Output the [x, y] coordinate of the center of the cell containing the given text.  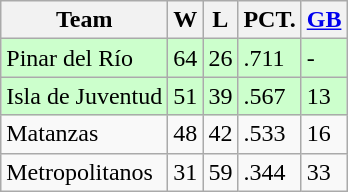
16 [324, 134]
26 [220, 58]
.344 [270, 172]
42 [220, 134]
Team [84, 20]
39 [220, 96]
Isla de Juventud [84, 96]
64 [186, 58]
GB [324, 20]
31 [186, 172]
L [220, 20]
13 [324, 96]
Pinar del Río [84, 58]
W [186, 20]
.711 [270, 58]
- [324, 58]
59 [220, 172]
PCT. [270, 20]
.533 [270, 134]
48 [186, 134]
Metropolitanos [84, 172]
.567 [270, 96]
33 [324, 172]
Matanzas [84, 134]
51 [186, 96]
